Provide the (X, Y) coordinate of the cell's center where the given text is located.  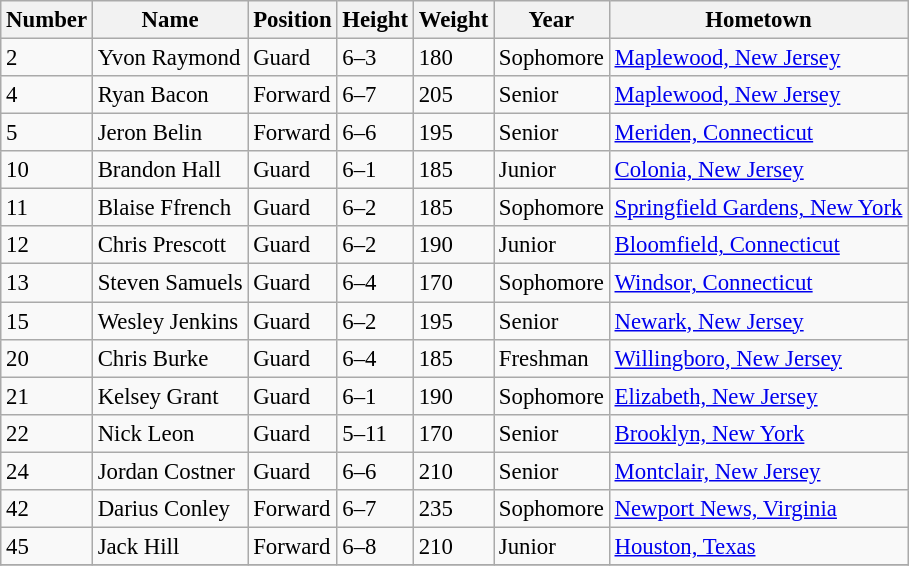
Steven Samuels (170, 283)
Willingboro, New Jersey (758, 358)
Jordan Costner (170, 471)
Jeron Belin (170, 133)
Blaise Ffrench (170, 208)
12 (47, 245)
Jack Hill (170, 546)
10 (47, 170)
Weight (453, 20)
20 (47, 358)
180 (453, 58)
Montclair, New Jersey (758, 471)
Meriden, Connecticut (758, 133)
205 (453, 95)
Freshman (552, 358)
Wesley Jenkins (170, 321)
Position (292, 20)
Newark, New Jersey (758, 321)
Nick Leon (170, 433)
6–8 (375, 546)
Chris Prescott (170, 245)
235 (453, 509)
5 (47, 133)
5–11 (375, 433)
Ryan Bacon (170, 95)
Elizabeth, New Jersey (758, 396)
Springfield Gardens, New York (758, 208)
Brandon Hall (170, 170)
Bloomfield, Connecticut (758, 245)
11 (47, 208)
24 (47, 471)
Newport News, Virginia (758, 509)
Hometown (758, 20)
Windsor, Connecticut (758, 283)
45 (47, 546)
6–3 (375, 58)
15 (47, 321)
4 (47, 95)
Houston, Texas (758, 546)
Height (375, 20)
21 (47, 396)
Darius Conley (170, 509)
Number (47, 20)
22 (47, 433)
42 (47, 509)
Colonia, New Jersey (758, 170)
2 (47, 58)
Yvon Raymond (170, 58)
Brooklyn, New York (758, 433)
Kelsey Grant (170, 396)
Chris Burke (170, 358)
Name (170, 20)
13 (47, 283)
Year (552, 20)
